Detect which cell encompasses the target text, then output its (x, y) center coordinate. 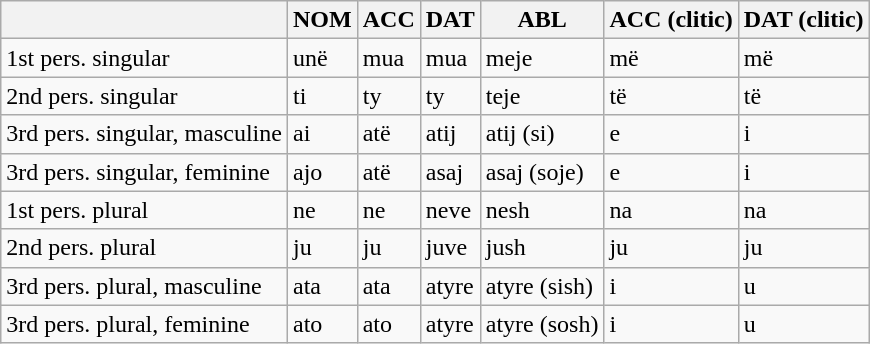
2nd pers. singular (144, 96)
asaj (450, 172)
atij (450, 134)
ACC (388, 20)
2nd pers. plural (144, 248)
neve (450, 210)
ti (322, 96)
ABL (542, 20)
atyre (sish) (542, 286)
atij (si) (542, 134)
atyre (sosh) (542, 324)
nesh (542, 210)
meje (542, 58)
3rd pers. singular, masculine (144, 134)
1st pers. plural (144, 210)
NOM (322, 20)
ai (322, 134)
3rd pers. plural, masculine (144, 286)
ACC (clitic) (671, 20)
asaj (soje) (542, 172)
teje (542, 96)
juve (450, 248)
ajo (322, 172)
jush (542, 248)
DAT (450, 20)
3rd pers. plural, feminine (144, 324)
unë (322, 58)
DAT (clitic) (804, 20)
1st pers. singular (144, 58)
3rd pers. singular, feminine (144, 172)
